Scan for the cell matching the given text and deliver its (X, Y) coordinate at center. 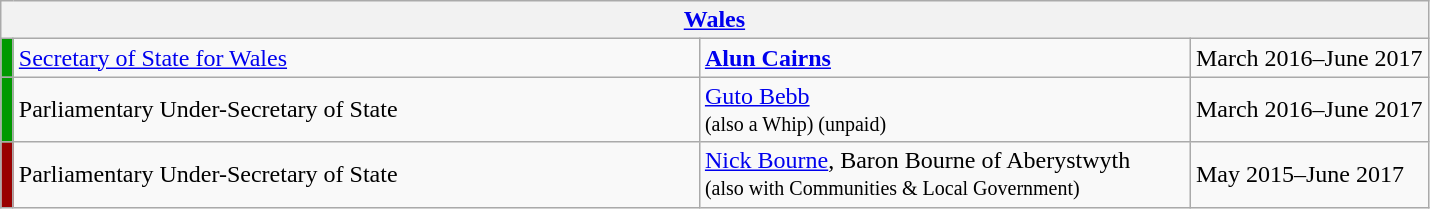
Secretary of State for Wales (356, 58)
Wales (714, 20)
Alun Cairns (944, 58)
May 2015–June 2017 (1309, 174)
Guto Bebb(also a Whip) (unpaid) (944, 110)
Nick Bourne, Baron Bourne of Aberystwyth (also with Communities & Local Government) (944, 174)
